Provide the [x, y] coordinate of the cell's center where the given text is located.  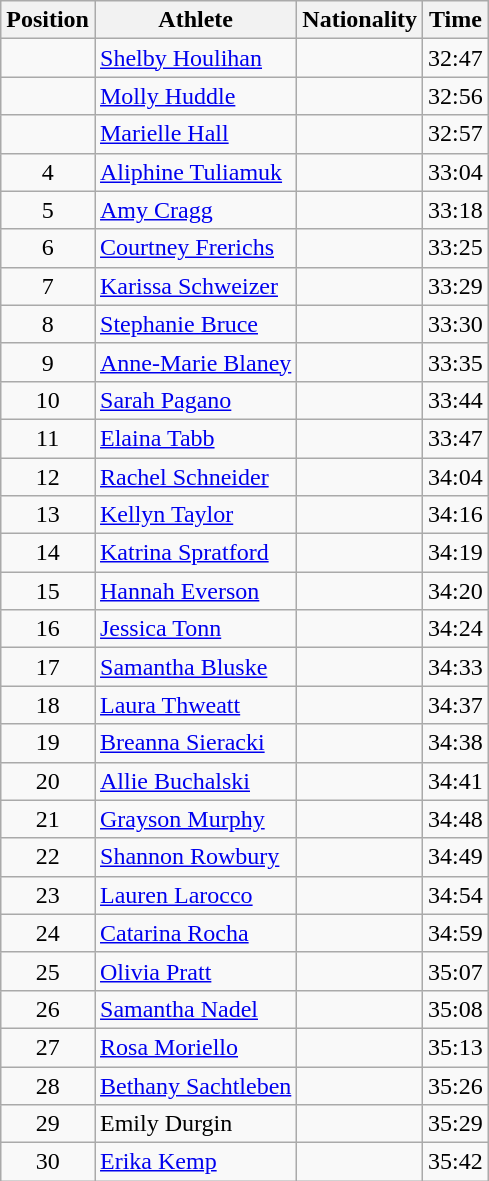
32:57 [456, 134]
27 [48, 1047]
13 [48, 515]
11 [48, 438]
34:48 [456, 819]
32:47 [456, 58]
4 [48, 172]
Marielle Hall [195, 134]
Aliphine Tuliamuk [195, 172]
Courtney Frerichs [195, 248]
33:04 [456, 172]
34:49 [456, 857]
Sarah Pagano [195, 400]
34:38 [456, 743]
Kellyn Taylor [195, 515]
34:54 [456, 895]
16 [48, 629]
Samantha Nadel [195, 1009]
34:37 [456, 705]
14 [48, 553]
34:04 [456, 477]
34:19 [456, 553]
35:07 [456, 971]
Rosa Moriello [195, 1047]
33:47 [456, 438]
Lauren Larocco [195, 895]
26 [48, 1009]
34:33 [456, 667]
Samantha Bluske [195, 667]
Time [456, 20]
35:08 [456, 1009]
35:13 [456, 1047]
33:30 [456, 324]
Athlete [195, 20]
Allie Buchalski [195, 781]
Position [48, 20]
33:35 [456, 362]
34:24 [456, 629]
Laura Thweatt [195, 705]
34:20 [456, 591]
23 [48, 895]
18 [48, 705]
Katrina Spratford [195, 553]
Breanna Sieracki [195, 743]
Shannon Rowbury [195, 857]
33:29 [456, 286]
12 [48, 477]
35:42 [456, 1162]
9 [48, 362]
6 [48, 248]
33:18 [456, 210]
Bethany Sachtleben [195, 1085]
24 [48, 933]
20 [48, 781]
35:26 [456, 1085]
32:56 [456, 96]
15 [48, 591]
5 [48, 210]
35:29 [456, 1124]
25 [48, 971]
Molly Huddle [195, 96]
Anne-Marie Blaney [195, 362]
28 [48, 1085]
17 [48, 667]
Elaina Tabb [195, 438]
Karissa Schweizer [195, 286]
Amy Cragg [195, 210]
Shelby Houlihan [195, 58]
21 [48, 819]
10 [48, 400]
34:16 [456, 515]
33:44 [456, 400]
19 [48, 743]
34:41 [456, 781]
Jessica Tonn [195, 629]
29 [48, 1124]
Olivia Pratt [195, 971]
22 [48, 857]
7 [48, 286]
Grayson Murphy [195, 819]
Catarina Rocha [195, 933]
Rachel Schneider [195, 477]
Hannah Everson [195, 591]
34:59 [456, 933]
Emily Durgin [195, 1124]
Stephanie Bruce [195, 324]
Erika Kemp [195, 1162]
8 [48, 324]
30 [48, 1162]
33:25 [456, 248]
Nationality [360, 20]
